Output the (x, y) coordinate of the center of the cell containing the given text.  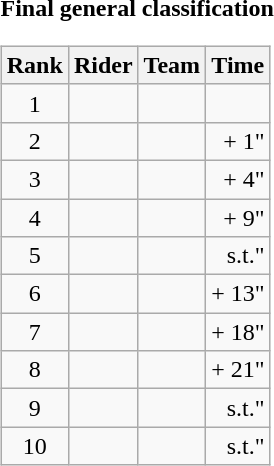
Rank (34, 65)
8 (34, 370)
2 (34, 141)
+ 21" (238, 370)
Team (172, 65)
+ 9" (238, 217)
+ 13" (238, 294)
Time (238, 65)
+ 4" (238, 179)
+ 1" (238, 141)
5 (34, 256)
9 (34, 408)
4 (34, 217)
6 (34, 294)
Rider (103, 65)
+ 18" (238, 332)
1 (34, 103)
7 (34, 332)
3 (34, 179)
10 (34, 446)
